Provide the (X, Y) coordinate of the cell's center where the given text is located.  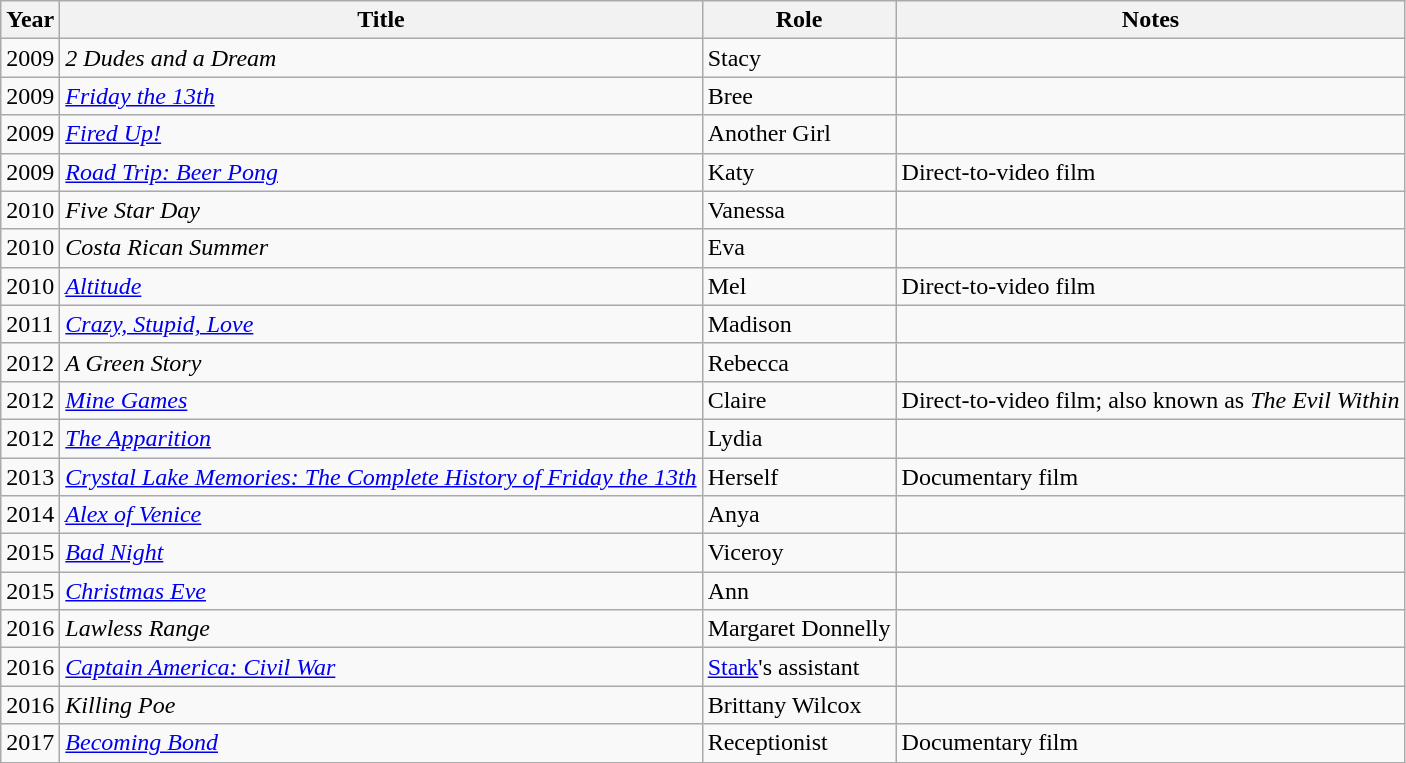
Crystal Lake Memories: The Complete History of Friday the 13th (381, 477)
Vanessa (799, 210)
Herself (799, 477)
A Green Story (381, 362)
Direct-to-video film; also known as The Evil Within (1150, 400)
2017 (30, 743)
Costa Rican Summer (381, 248)
Eva (799, 248)
Anya (799, 515)
Lydia (799, 438)
Claire (799, 400)
Receptionist (799, 743)
2014 (30, 515)
Notes (1150, 20)
Stacy (799, 58)
Year (30, 20)
Crazy, Stupid, Love (381, 324)
2 Dudes and a Dream (381, 58)
Altitude (381, 286)
Fired Up! (381, 134)
Friday the 13th (381, 96)
Bad Night (381, 553)
Road Trip: Beer Pong (381, 172)
Mine Games (381, 400)
Killing Poe (381, 705)
Another Girl (799, 134)
Bree (799, 96)
2013 (30, 477)
Lawless Range (381, 629)
Margaret Donnelly (799, 629)
Title (381, 20)
Five Star Day (381, 210)
Alex of Venice (381, 515)
Captain America: Civil War (381, 667)
Madison (799, 324)
2011 (30, 324)
Stark's assistant (799, 667)
Rebecca (799, 362)
Ann (799, 591)
Katy (799, 172)
Viceroy (799, 553)
Role (799, 20)
Mel (799, 286)
Christmas Eve (381, 591)
Brittany Wilcox (799, 705)
Becoming Bond (381, 743)
The Apparition (381, 438)
